Capture the cell that displays the provided text and extract its [x, y] central coordinate. 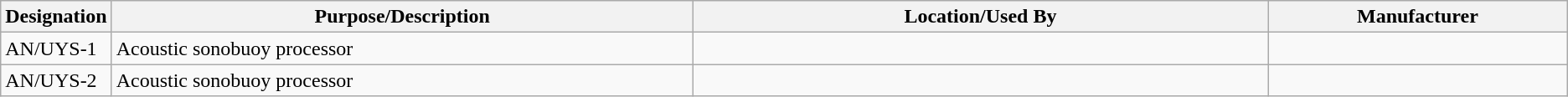
Location/Used By [980, 17]
AN/UYS-1 [56, 48]
Manufacturer [1418, 17]
AN/UYS-2 [56, 80]
Designation [56, 17]
Purpose/Description [402, 17]
